From the cell containing the given text, extract its center point as (x, y) coordinate. 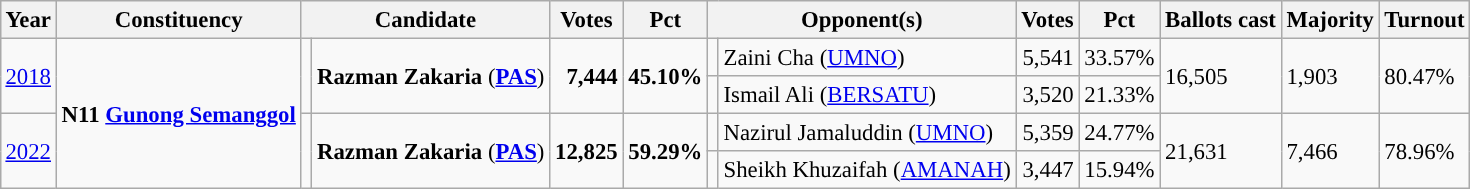
Zaini Cha (UMNO) (867, 57)
3,520 (1048, 95)
Year (28, 20)
Candidate (426, 20)
21.33% (1120, 95)
Opponent(s) (862, 20)
1,903 (1330, 76)
78.96% (1424, 152)
Ismail Ali (BERSATU) (867, 95)
Ballots cast (1220, 20)
N11 Gunong Semanggol (178, 113)
2022 (28, 152)
59.29% (666, 152)
33.57% (1120, 57)
2018 (28, 76)
21,631 (1220, 152)
5,359 (1048, 133)
3,447 (1048, 170)
7,466 (1330, 152)
12,825 (586, 152)
Majority (1330, 20)
Sheikh Khuzaifah (AMANAH) (867, 170)
7,444 (586, 76)
Constituency (178, 20)
80.47% (1424, 76)
24.77% (1120, 133)
5,541 (1048, 57)
Nazirul Jamaluddin (UMNO) (867, 133)
15.94% (1120, 170)
16,505 (1220, 76)
45.10% (666, 76)
Turnout (1424, 20)
